Find where the given text appears and provide that cell's center as (X, Y) coordinate. 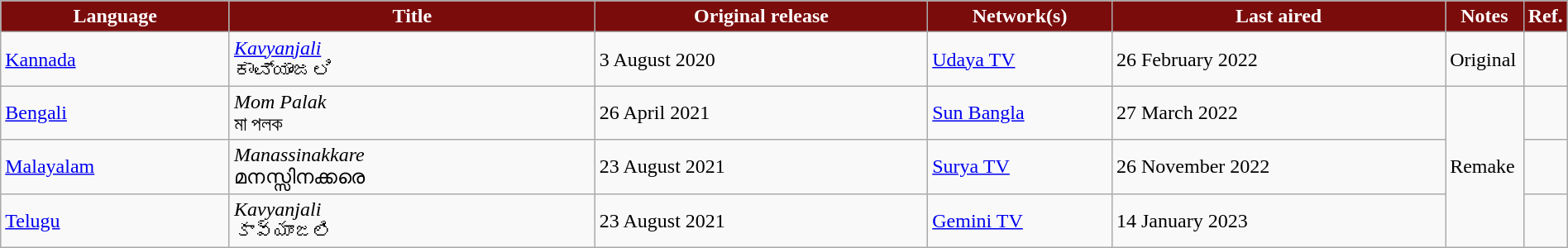
Kavyanjali కావ్యాంజలి (412, 220)
14 January 2023 (1279, 220)
Ref. (1545, 17)
Last aired (1279, 17)
26 February 2022 (1279, 60)
Surya TV (1021, 167)
Kavyanjali ಕಾವ್ಯಾಂಜಲಿ (412, 60)
Sun Bangla (1021, 112)
Manassinakkare മനസ്സിനക്കരെ (412, 167)
Malayalam (116, 167)
27 March 2022 (1279, 112)
26 November 2022 (1279, 167)
26 April 2021 (761, 112)
Network(s) (1021, 17)
Original (1485, 60)
3 August 2020 (761, 60)
Title (412, 17)
Mom Palak মা পলক (412, 112)
Telugu (116, 220)
Gemini TV (1021, 220)
Remake (1485, 167)
Notes (1485, 17)
Kannada (116, 60)
Bengali (116, 112)
Udaya TV (1021, 60)
Language (116, 17)
Original release (761, 17)
